Determine the [x, y] coordinate at the center of the cell enclosing the given text.  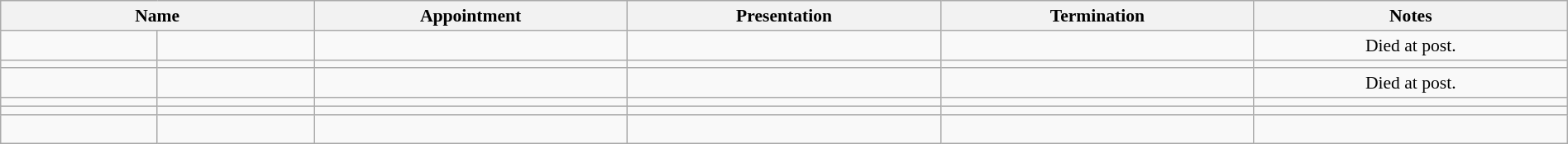
Termination [1097, 16]
Notes [1411, 16]
Name [157, 16]
Presentation [784, 16]
Appointment [471, 16]
